Determine the (x, y) coordinate at the center of the cell enclosing the given text.  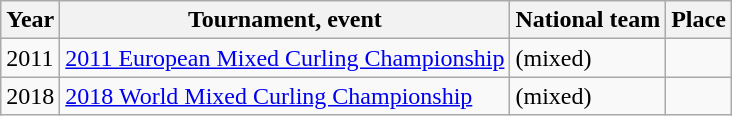
2011 (30, 58)
2018 (30, 96)
2011 European Mixed Curling Championship (285, 58)
Tournament, event (285, 20)
National team (588, 20)
Place (699, 20)
Year (30, 20)
2018 World Mixed Curling Championship (285, 96)
